Find where the given text appears and provide that cell's center as [X, Y] coordinate. 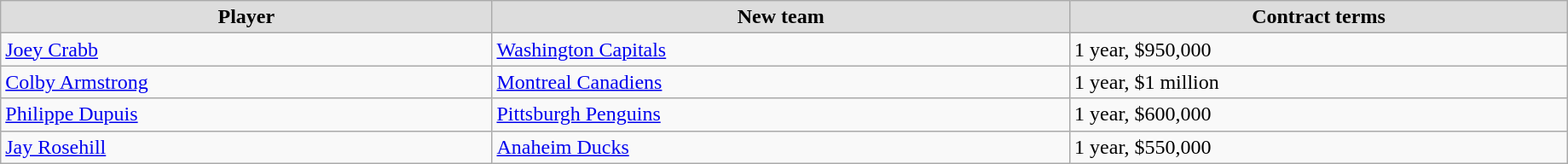
Anaheim Ducks [781, 147]
1 year, $1 million [1319, 82]
Contract terms [1319, 17]
1 year, $550,000 [1319, 147]
1 year, $600,000 [1319, 114]
Philippe Dupuis [246, 114]
Colby Armstrong [246, 82]
Washington Capitals [781, 50]
1 year, $950,000 [1319, 50]
New team [781, 17]
Pittsburgh Penguins [781, 114]
Montreal Canadiens [781, 82]
Joey Crabb [246, 50]
Jay Rosehill [246, 147]
Player [246, 17]
